Extract the [X, Y] coordinate from the center of the cell holding the provided text.  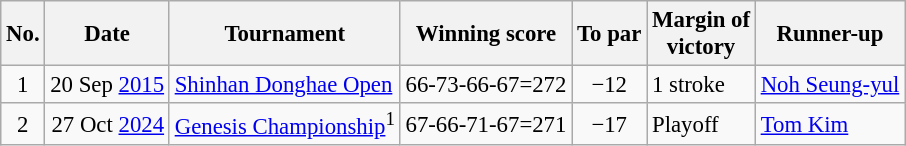
20 Sep 2015 [107, 85]
1 [23, 85]
−17 [610, 124]
27 Oct 2024 [107, 124]
Margin ofvictory [702, 34]
Playoff [702, 124]
Tournament [284, 34]
Runner-up [830, 34]
Noh Seung-yul [830, 85]
To par [610, 34]
Tom Kim [830, 124]
Shinhan Donghae Open [284, 85]
1 stroke [702, 85]
66-73-66-67=272 [486, 85]
Date [107, 34]
No. [23, 34]
67-66-71-67=271 [486, 124]
Genesis Championship1 [284, 124]
2 [23, 124]
Winning score [486, 34]
−12 [610, 85]
